Find where the given text appears and provide that cell's center as [X, Y] coordinate. 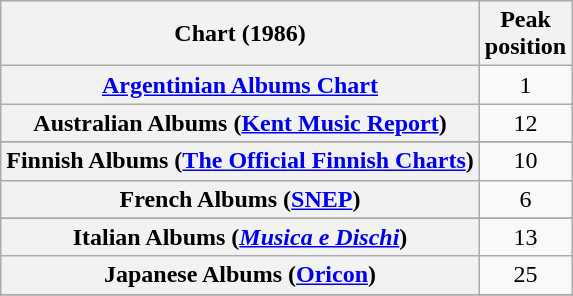
French Albums (SNEP) [240, 199]
Italian Albums (Musica e Dischi) [240, 237]
13 [525, 237]
Finnish Albums (The Official Finnish Charts) [240, 161]
12 [525, 123]
25 [525, 275]
Peakposition [525, 34]
Argentinian Albums Chart [240, 85]
6 [525, 199]
1 [525, 85]
Australian Albums (Kent Music Report) [240, 123]
Japanese Albums (Oricon) [240, 275]
10 [525, 161]
Chart (1986) [240, 34]
